Provide the [x, y] coordinate of the cell's center where the given text is located.  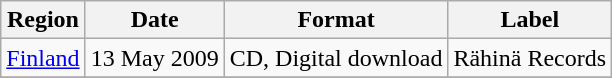
Label [530, 20]
Region [43, 20]
13 May 2009 [154, 58]
Finland [43, 58]
Format [336, 20]
Date [154, 20]
CD, Digital download [336, 58]
Rähinä Records [530, 58]
